Return the (X, Y) coordinate for the center point of the cell that contains the specified text.  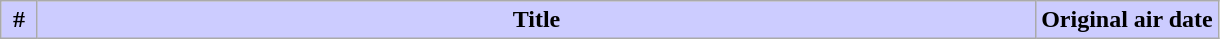
Original air date (1128, 20)
# (20, 20)
Title (536, 20)
